Determine the [X, Y] coordinate at the center of the cell enclosing the given text.  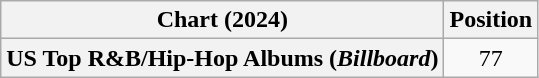
US Top R&B/Hip-Hop Albums (Billboard) [222, 58]
77 [491, 58]
Position [491, 20]
Chart (2024) [222, 20]
